Return (X, Y) of the center of cell containing provided text 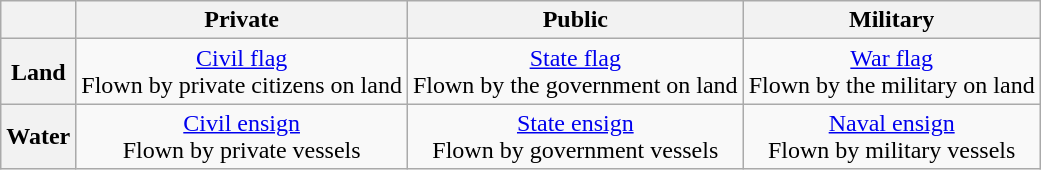
Naval ensignFlown by military vessels (892, 136)
State ensignFlown by government vessels (575, 136)
War flagFlown by the military on land (892, 72)
Military (892, 20)
Private (242, 20)
Civil flagFlown by private citizens on land (242, 72)
Water (38, 136)
State flagFlown by the government on land (575, 72)
Civil ensignFlown by private vessels (242, 136)
Land (38, 72)
Public (575, 20)
